Provide the (x, y) coordinate of the cell's center where the given text is located.  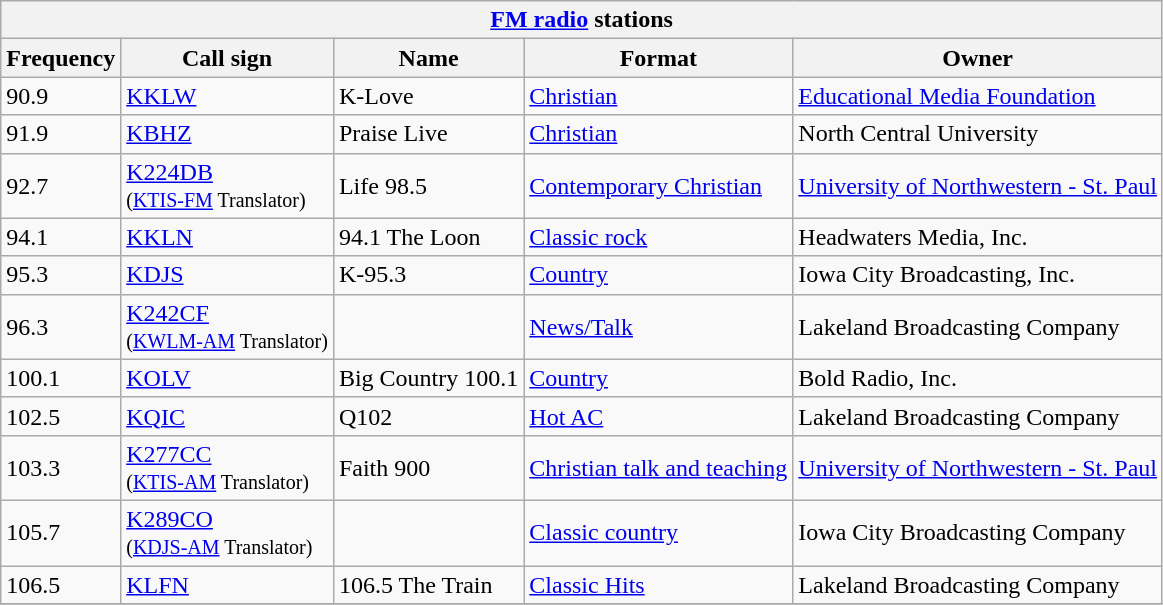
KKLN (228, 237)
90.9 (61, 96)
95.3 (61, 275)
KBHZ (228, 134)
KKLW (228, 96)
K-Love (428, 96)
KQIC (228, 416)
KLFN (228, 585)
96.3 (61, 326)
Iowa City Broadcasting Company (978, 532)
Faith 900 (428, 468)
91.9 (61, 134)
106.5 The Train (428, 585)
Praise Live (428, 134)
Iowa City Broadcasting, Inc. (978, 275)
Headwaters Media, Inc. (978, 237)
K-95.3 (428, 275)
Contemporary Christian (658, 186)
Educational Media Foundation (978, 96)
Q102 (428, 416)
Owner (978, 58)
94.1 (61, 237)
106.5 (61, 585)
FM radio stations (582, 20)
94.1 The Loon (428, 237)
K242CF(KWLM-AM Translator) (228, 326)
K289CO(KDJS-AM Translator) (228, 532)
Classic Hits (658, 585)
Big Country 100.1 (428, 378)
Classic rock (658, 237)
News/Talk (658, 326)
Hot AC (658, 416)
Classic country (658, 532)
KOLV (228, 378)
Format (658, 58)
K277CC(KTIS-AM Translator) (228, 468)
105.7 (61, 532)
Name (428, 58)
Call sign (228, 58)
100.1 (61, 378)
Bold Radio, Inc. (978, 378)
KDJS (228, 275)
92.7 (61, 186)
Life 98.5 (428, 186)
103.3 (61, 468)
K224DB(KTIS-FM Translator) (228, 186)
102.5 (61, 416)
North Central University (978, 134)
Frequency (61, 58)
Christian talk and teaching (658, 468)
